Pinpoint the cell where the given text exists, returning its [x, y] midpoint coordinate. 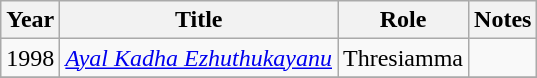
Notes [503, 20]
Role [404, 20]
Thresiamma [404, 58]
Year [30, 20]
Title [199, 20]
Ayal Kadha Ezhuthukayanu [199, 58]
1998 [30, 58]
